Return the (x, y) coordinate for the center point of the cell that contains the specified text.  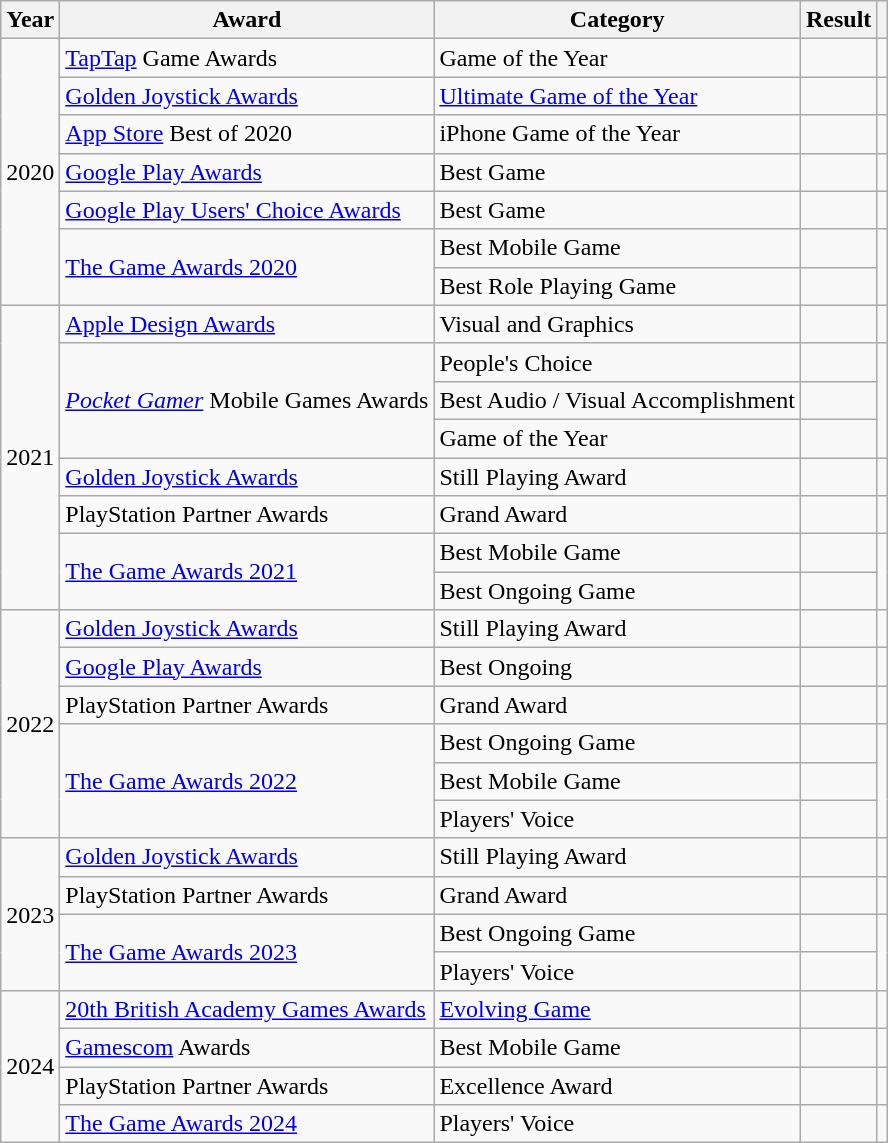
The Game Awards 2024 (247, 1124)
Best Audio / Visual Accomplishment (618, 400)
Google Play Users' Choice Awards (247, 210)
TapTap Game Awards (247, 58)
The Game Awards 2021 (247, 572)
The Game Awards 2020 (247, 267)
Best Ongoing (618, 667)
20th British Academy Games Awards (247, 1009)
Ultimate Game of the Year (618, 96)
Visual and Graphics (618, 324)
People's Choice (618, 362)
2022 (30, 724)
Gamescom Awards (247, 1047)
2023 (30, 914)
Year (30, 20)
App Store Best of 2020 (247, 134)
Evolving Game (618, 1009)
2021 (30, 457)
Category (618, 20)
Excellence Award (618, 1085)
Result (838, 20)
Pocket Gamer Mobile Games Awards (247, 400)
Apple Design Awards (247, 324)
Award (247, 20)
The Game Awards 2023 (247, 952)
iPhone Game of the Year (618, 134)
2020 (30, 172)
2024 (30, 1066)
Best Role Playing Game (618, 286)
The Game Awards 2022 (247, 781)
